Capture the cell that displays the provided text and extract its (X, Y) central coordinate. 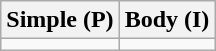
Simple (P) (60, 20)
Body (I) (167, 20)
